Capture the cell that displays the provided text and extract its (x, y) central coordinate. 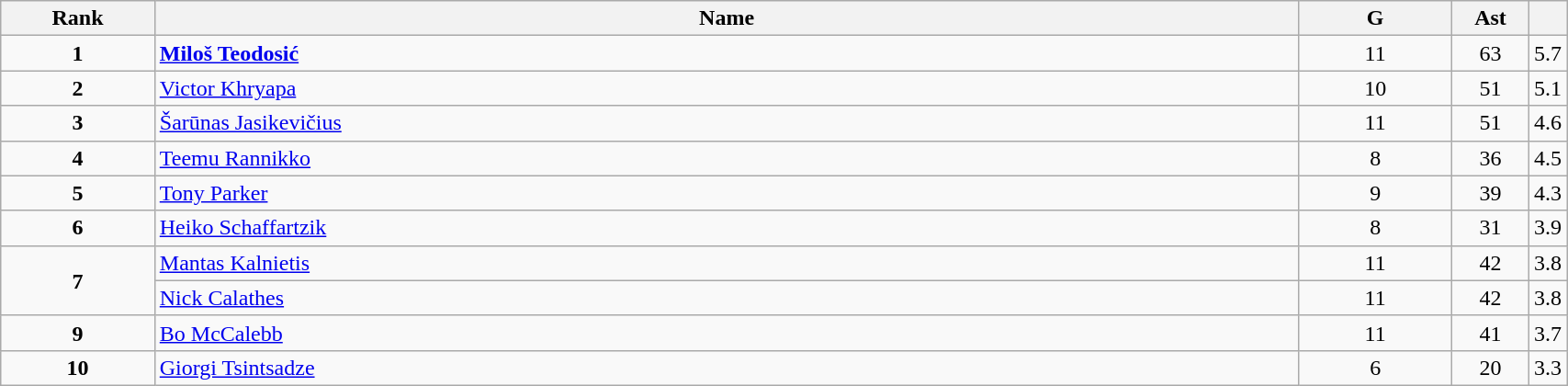
20 (1490, 368)
7 (78, 280)
Šarūnas Jasikevičius (727, 123)
Rank (78, 18)
4.6 (1549, 123)
41 (1490, 333)
39 (1490, 193)
Bo McCalebb (727, 333)
3 (78, 123)
3.9 (1549, 228)
Heiko Schaffartzik (727, 228)
Giorgi Tsintsadze (727, 368)
1 (78, 53)
3.7 (1549, 333)
Name (727, 18)
4.5 (1549, 158)
5.1 (1549, 88)
Tony Parker (727, 193)
4.3 (1549, 193)
4 (78, 158)
5 (78, 193)
31 (1490, 228)
Nick Calathes (727, 298)
Teemu Rannikko (727, 158)
2 (78, 88)
Mantas Kalnietis (727, 263)
G (1376, 18)
Miloš Teodosić (727, 53)
36 (1490, 158)
Ast (1490, 18)
63 (1490, 53)
3.3 (1549, 368)
5.7 (1549, 53)
Victor Khryapa (727, 88)
